Capture the cell that displays the provided text and extract its [x, y] central coordinate. 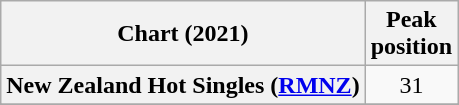
New Zealand Hot Singles (RMNZ) [183, 85]
Peakposition [411, 34]
31 [411, 85]
Chart (2021) [183, 34]
